From the cell containing the given text, extract its center point as (X, Y) coordinate. 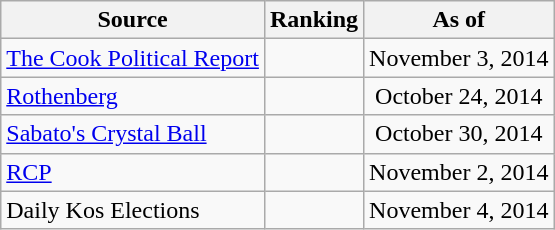
Sabato's Crystal Ball (133, 134)
Rothenberg (133, 96)
RCP (133, 172)
November 4, 2014 (459, 210)
November 2, 2014 (459, 172)
Source (133, 20)
November 3, 2014 (459, 58)
The Cook Political Report (133, 58)
October 30, 2014 (459, 134)
As of (459, 20)
Daily Kos Elections (133, 210)
October 24, 2014 (459, 96)
Ranking (314, 20)
